Capture the cell that displays the provided text and extract its (X, Y) central coordinate. 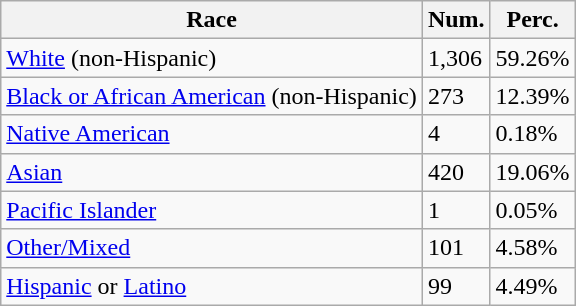
273 (456, 96)
Black or African American (non-Hispanic) (212, 96)
Other/Mixed (212, 248)
101 (456, 248)
Asian (212, 172)
0.05% (532, 210)
Hispanic or Latino (212, 286)
1,306 (456, 58)
Race (212, 20)
4.49% (532, 286)
99 (456, 286)
White (non-Hispanic) (212, 58)
4.58% (532, 248)
12.39% (532, 96)
Native American (212, 134)
420 (456, 172)
Perc. (532, 20)
0.18% (532, 134)
19.06% (532, 172)
4 (456, 134)
59.26% (532, 58)
1 (456, 210)
Pacific Islander (212, 210)
Num. (456, 20)
